Pinpoint the cell where the given text exists, returning its (x, y) midpoint coordinate. 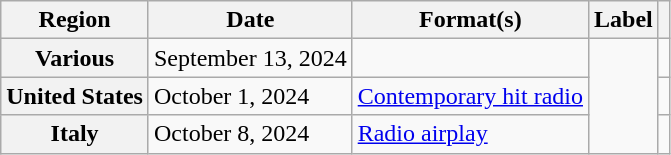
October 1, 2024 (250, 96)
Various (75, 58)
Date (250, 20)
Italy (75, 134)
Region (75, 20)
Format(s) (470, 20)
Label (624, 20)
October 8, 2024 (250, 134)
Radio airplay (470, 134)
United States (75, 96)
September 13, 2024 (250, 58)
Contemporary hit radio (470, 96)
